Capture the cell that displays the provided text and extract its [x, y] central coordinate. 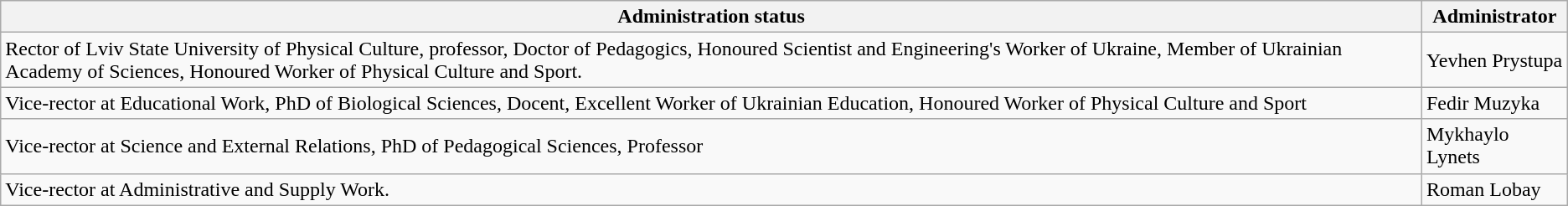
Administration status [712, 17]
Roman Lobay [1494, 189]
Vice-rector at Science and External Relations, PhD of Pedagogical Sciences, Professor [712, 146]
Mykhaylo Lynets [1494, 146]
Fedir Muzyka [1494, 103]
Administrator [1494, 17]
Yevhen Prystupa [1494, 60]
Vice-rector at Administrative and Supply Work. [712, 189]
